Return [X, Y] of the center of cell containing provided text 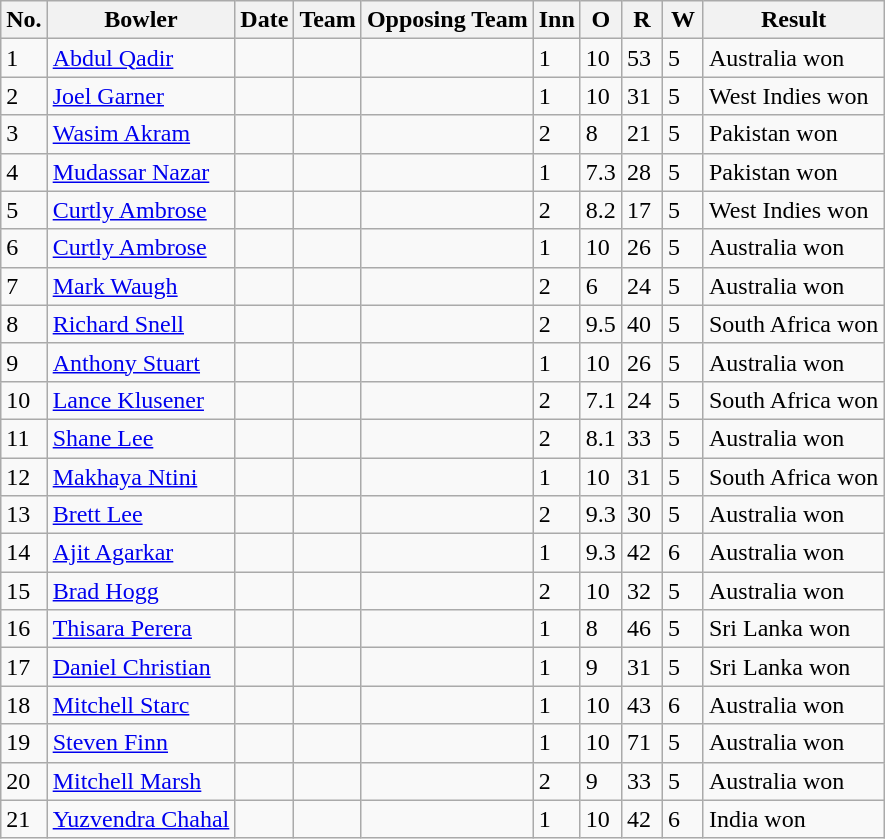
19 [24, 743]
W [682, 20]
O [600, 20]
Mitchell Marsh [141, 781]
32 [642, 591]
Bowler [141, 20]
18 [24, 705]
Steven Finn [141, 743]
Shane Lee [141, 438]
30 [642, 515]
Team [328, 20]
8.1 [600, 438]
13 [24, 515]
4 [24, 172]
Mitchell Starc [141, 705]
Ajit Agarkar [141, 553]
Mark Waugh [141, 286]
14 [24, 553]
16 [24, 629]
Makhaya Ntini [141, 477]
Lance Klusener [141, 400]
11 [24, 438]
15 [24, 591]
Daniel Christian [141, 667]
8.2 [600, 210]
7 [24, 286]
Result [793, 20]
Thisara Perera [141, 629]
Brett Lee [141, 515]
7.1 [600, 400]
71 [642, 743]
Opposing Team [447, 20]
Richard Snell [141, 324]
India won [793, 819]
3 [24, 134]
53 [642, 58]
Inn [556, 20]
Joel Garner [141, 96]
No. [24, 20]
28 [642, 172]
Brad Hogg [141, 591]
7.3 [600, 172]
43 [642, 705]
R [642, 20]
12 [24, 477]
Date [264, 20]
Anthony Stuart [141, 362]
Mudassar Nazar [141, 172]
Yuzvendra Chahal [141, 819]
Wasim Akram [141, 134]
Abdul Qadir [141, 58]
9.5 [600, 324]
46 [642, 629]
20 [24, 781]
40 [642, 324]
